Output the (x, y) coordinate of the center of the cell containing the given text.  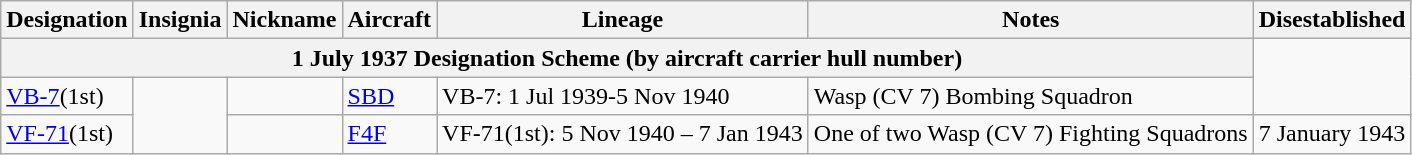
VB-7: 1 Jul 1939-5 Nov 1940 (623, 96)
Notes (1030, 20)
VF-71(1st) (67, 134)
F4F (390, 134)
1 July 1937 Designation Scheme (by aircraft carrier hull number) (627, 58)
Lineage (623, 20)
VB-7(1st) (67, 96)
VF-71(1st): 5 Nov 1940 – 7 Jan 1943 (623, 134)
Disestablished (1332, 20)
Wasp (CV 7) Bombing Squadron (1030, 96)
Insignia (180, 20)
SBD (390, 96)
7 January 1943 (1332, 134)
Nickname (284, 20)
One of two Wasp (CV 7) Fighting Squadrons (1030, 134)
Designation (67, 20)
Aircraft (390, 20)
